Scan for the cell matching the given text and deliver its (X, Y) coordinate at center. 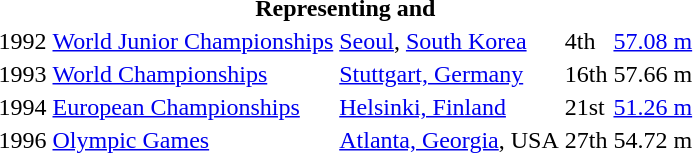
4th (586, 41)
21st (586, 107)
16th (586, 74)
World Championships (193, 74)
World Junior Championships (193, 41)
Seoul, South Korea (450, 41)
Helsinki, Finland (450, 107)
Stuttgart, Germany (450, 74)
European Championships (193, 107)
